Return the (x, y) coordinate for the center point of the cell that contains the specified text.  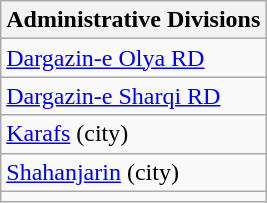
Administrative Divisions (134, 20)
Shahanjarin (city) (134, 172)
Dargazin-e Olya RD (134, 58)
Karafs (city) (134, 134)
Dargazin-e Sharqi RD (134, 96)
